Output the (x, y) coordinate of the center of the cell containing the given text.  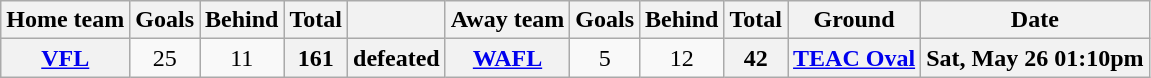
42 (756, 58)
25 (165, 58)
12 (682, 58)
defeated (397, 58)
WAFL (508, 58)
Home team (66, 20)
5 (605, 58)
TEAC Oval (854, 58)
Ground (854, 20)
161 (316, 58)
11 (242, 58)
VFL (66, 58)
Date (1035, 20)
Sat, May 26 01:10pm (1035, 58)
Away team (508, 20)
